Pinpoint the cell where the given text exists, returning its [x, y] midpoint coordinate. 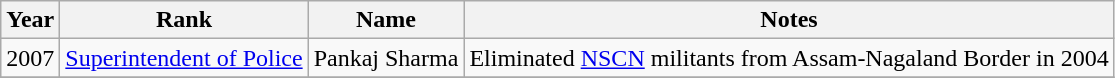
Notes [789, 20]
Pankaj Sharma [386, 58]
Eliminated NSCN militants from Assam-Nagaland Border in 2004 [789, 58]
Rank [184, 20]
Name [386, 20]
Year [30, 20]
2007 [30, 58]
Superintendent of Police [184, 58]
